Capture the cell that displays the provided text and extract its (X, Y) central coordinate. 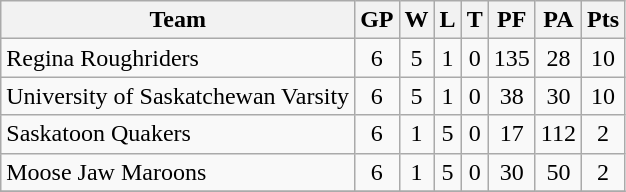
T (474, 20)
Pts (602, 20)
112 (558, 134)
W (416, 20)
17 (512, 134)
28 (558, 58)
38 (512, 96)
Saskatoon Quakers (178, 134)
GP (377, 20)
Team (178, 20)
University of Saskatchewan Varsity (178, 96)
PA (558, 20)
50 (558, 172)
Moose Jaw Maroons (178, 172)
135 (512, 58)
PF (512, 20)
L (448, 20)
Regina Roughriders (178, 58)
